Find where the given text appears and provide that cell's center as [x, y] coordinate. 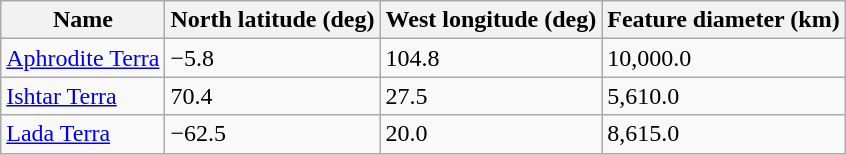
5,610.0 [724, 96]
27.5 [491, 96]
104.8 [491, 58]
Ishtar Terra [83, 96]
Lada Terra [83, 134]
−5.8 [272, 58]
10,000.0 [724, 58]
Name [83, 20]
8,615.0 [724, 134]
North latitude (deg) [272, 20]
Aphrodite Terra [83, 58]
Feature diameter (km) [724, 20]
70.4 [272, 96]
−62.5 [272, 134]
20.0 [491, 134]
West longitude (deg) [491, 20]
